Find where the given text appears and provide that cell's center as [x, y] coordinate. 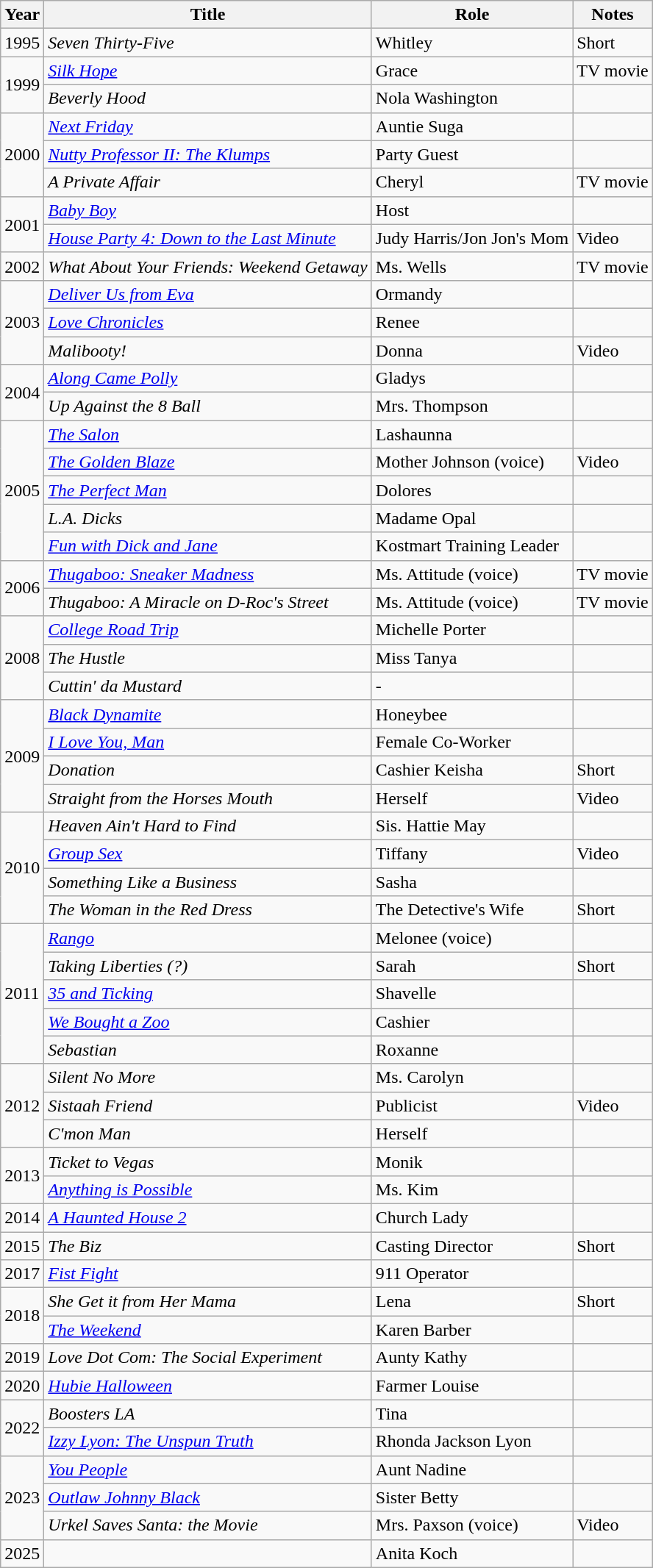
Sis. Hattie May [472, 826]
Group Sex [207, 854]
Urkel Saves Santa: the Movie [207, 1525]
2003 [22, 322]
2002 [22, 266]
2008 [22, 658]
Beverly Hood [207, 99]
Taking Liberties (?) [207, 966]
2011 [22, 994]
Mrs. Thompson [472, 407]
The Detective's Wife [472, 910]
Roxanne [472, 1050]
Anything is Possible [207, 1189]
The Biz [207, 1246]
Rhonda Jackson Lyon [472, 1442]
Sistaah Friend [207, 1106]
2013 [22, 1175]
2006 [22, 588]
Whitley [472, 43]
Renee [472, 322]
Next Friday [207, 126]
35 and Ticking [207, 994]
Female Co-Worker [472, 742]
Heaven Ain't Hard to Find [207, 826]
2020 [22, 1386]
2005 [22, 490]
Michelle Porter [472, 630]
Thugaboo: A Miracle on D-Roc's Street [207, 602]
House Party 4: Down to the Last Minute [207, 238]
Ticket to Vegas [207, 1161]
Seven Thirty-Five [207, 43]
Miss Tanya [472, 658]
Kostmart Training Leader [472, 546]
1995 [22, 43]
Sasha [472, 882]
Nutty Professor II: The Klumps [207, 154]
Melonee (voice) [472, 938]
2010 [22, 868]
Judy Harris/Jon Jon's Mom [472, 238]
911 Operator [472, 1274]
L.A. Dicks [207, 518]
Notes [613, 15]
A Private Affair [207, 182]
Mrs. Paxson (voice) [472, 1525]
Ms. Kim [472, 1189]
Donna [472, 351]
2017 [22, 1274]
Anita Koch [472, 1553]
Tina [472, 1414]
Party Guest [472, 154]
Rango [207, 938]
2015 [22, 1246]
Lena [472, 1302]
2025 [22, 1553]
Nola Washington [472, 99]
Cashier Keisha [472, 770]
Silent No More [207, 1078]
Something Like a Business [207, 882]
The Hustle [207, 658]
I Love You, Man [207, 742]
Aunty Kathy [472, 1358]
Outlaw Johnny Black [207, 1497]
College Road Trip [207, 630]
The Woman in the Red Dress [207, 910]
A Haunted House 2 [207, 1217]
The Perfect Man [207, 490]
Dolores [472, 490]
Love Chronicles [207, 322]
Thugaboo: Sneaker Madness [207, 574]
2022 [22, 1428]
Farmer Louise [472, 1386]
Silk Hope [207, 71]
The Weekend [207, 1330]
2019 [22, 1358]
Karen Barber [472, 1330]
Year [22, 15]
Ms. Wells [472, 266]
Aunt Nadine [472, 1469]
Fun with Dick and Jane [207, 546]
Black Dynamite [207, 714]
Sebastian [207, 1050]
2014 [22, 1217]
Izzy Lyon: The Unspun Truth [207, 1442]
Role [472, 15]
What About Your Friends: Weekend Getaway [207, 266]
Grace [472, 71]
Deliver Us from Eva [207, 294]
Hubie Halloween [207, 1386]
Along Came Polly [207, 379]
The Golden Blaze [207, 462]
Up Against the 8 Ball [207, 407]
The Salon [207, 434]
Cheryl [472, 182]
2009 [22, 756]
Malibooty! [207, 351]
2023 [22, 1497]
Donation [207, 770]
Publicist [472, 1106]
Love Dot Com: The Social Experiment [207, 1358]
Ormandy [472, 294]
Cashier [472, 1022]
2012 [22, 1106]
Gladys [472, 379]
Boosters LA [207, 1414]
Sarah [472, 966]
Lashaunna [472, 434]
Host [472, 210]
Baby Boy [207, 210]
Fist Fight [207, 1274]
Madame Opal [472, 518]
C'mon Man [207, 1134]
Mother Johnson (voice) [472, 462]
Straight from the Horses Mouth [207, 798]
Cuttin' da Mustard [207, 686]
Title [207, 15]
Casting Director [472, 1246]
2001 [22, 224]
2004 [22, 393]
2018 [22, 1316]
1999 [22, 85]
Auntie Suga [472, 126]
2000 [22, 154]
Shavelle [472, 994]
We Bought a Zoo [207, 1022]
Monik [472, 1161]
Ms. Carolyn [472, 1078]
Honeybee [472, 714]
Church Lady [472, 1217]
- [472, 686]
You People [207, 1469]
Tiffany [472, 854]
Sister Betty [472, 1497]
She Get it from Her Mama [207, 1302]
